Search for the cell housing the specified text and yield its (x, y) center coordinate. 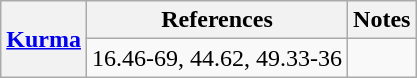
Notes (382, 20)
16.46-69, 44.62, 49.33-36 (216, 58)
References (216, 20)
Kurma (44, 39)
